From the cell containing the given text, extract its center point as (x, y) coordinate. 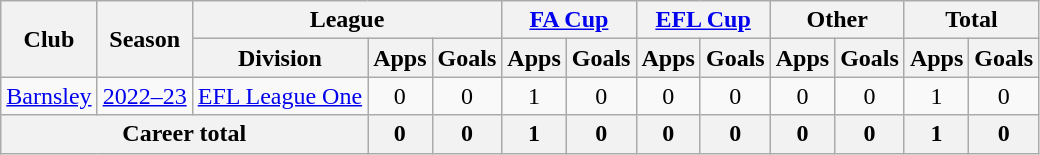
Club (49, 39)
Barnsley (49, 96)
Season (144, 39)
EFL League One (280, 96)
FA Cup (569, 20)
League (347, 20)
Division (280, 58)
2022–23 (144, 96)
Total (971, 20)
Other (837, 20)
Career total (184, 134)
EFL Cup (703, 20)
